Identify which cell holds the provided text, then report its (X, Y) central coordinate. 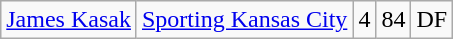
Sporting Kansas City (244, 20)
James Kasak (69, 20)
DF (432, 20)
84 (394, 20)
4 (364, 20)
